Output the (X, Y) coordinate of the center of the cell containing the given text.  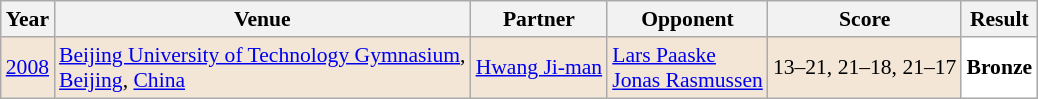
Venue (262, 19)
Lars Paaske Jonas Rasmussen (688, 68)
Year (28, 19)
Partner (540, 19)
Beijing University of Technology Gymnasium,Beijing, China (262, 68)
Result (999, 19)
13–21, 21–18, 21–17 (865, 68)
Opponent (688, 19)
2008 (28, 68)
Hwang Ji-man (540, 68)
Score (865, 19)
Bronze (999, 68)
